Return [x, y] of the center of cell containing provided text 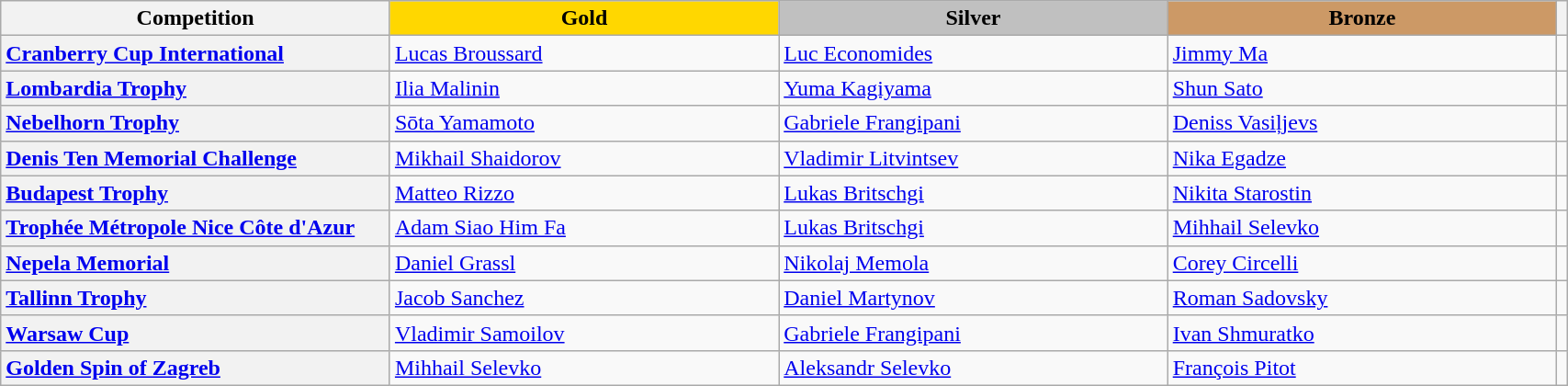
Nikolaj Memola [974, 263]
Budapest Trophy [196, 193]
Jacob Sanchez [584, 298]
Corey Circelli [1361, 263]
Matteo Rizzo [584, 193]
Lucas Broussard [584, 53]
Nikita Starostin [1361, 193]
Deniss Vasiļjevs [1361, 123]
Nika Egadze [1361, 158]
Adam Siao Him Fa [584, 228]
Vladimir Samoilov [584, 333]
Daniel Grassl [584, 263]
Silver [974, 18]
Lombardia Trophy [196, 88]
Ivan Shmuratko [1361, 333]
Sōta Yamamoto [584, 123]
Competition [196, 18]
Aleksandr Selevko [974, 368]
Shun Sato [1361, 88]
Golden Spin of Zagreb [196, 368]
Bronze [1361, 18]
Roman Sadovsky [1361, 298]
Yuma Kagiyama [974, 88]
Nepela Memorial [196, 263]
Nebelhorn Trophy [196, 123]
Tallinn Trophy [196, 298]
François Pitot [1361, 368]
Vladimir Litvintsev [974, 158]
Denis Ten Memorial Challenge [196, 158]
Gold [584, 18]
Daniel Martynov [974, 298]
Mikhail Shaidorov [584, 158]
Jimmy Ma [1361, 53]
Warsaw Cup [196, 333]
Trophée Métropole Nice Côte d'Azur [196, 228]
Luc Economides [974, 53]
Ilia Malinin [584, 88]
Cranberry Cup International [196, 53]
